From the cell containing the given text, extract its center point as (X, Y) coordinate. 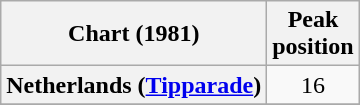
Chart (1981) (134, 34)
Peakposition (313, 34)
Netherlands (Tipparade) (134, 85)
16 (313, 85)
